Return the [x, y] coordinate for the center point of the cell that contains the specified text.  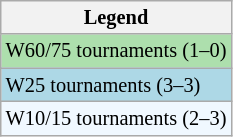
Legend [116, 17]
W60/75 tournaments (1–0) [116, 51]
W25 tournaments (3–3) [116, 85]
W10/15 tournaments (2–3) [116, 118]
